Find where the given text appears and provide that cell's center as (x, y) coordinate. 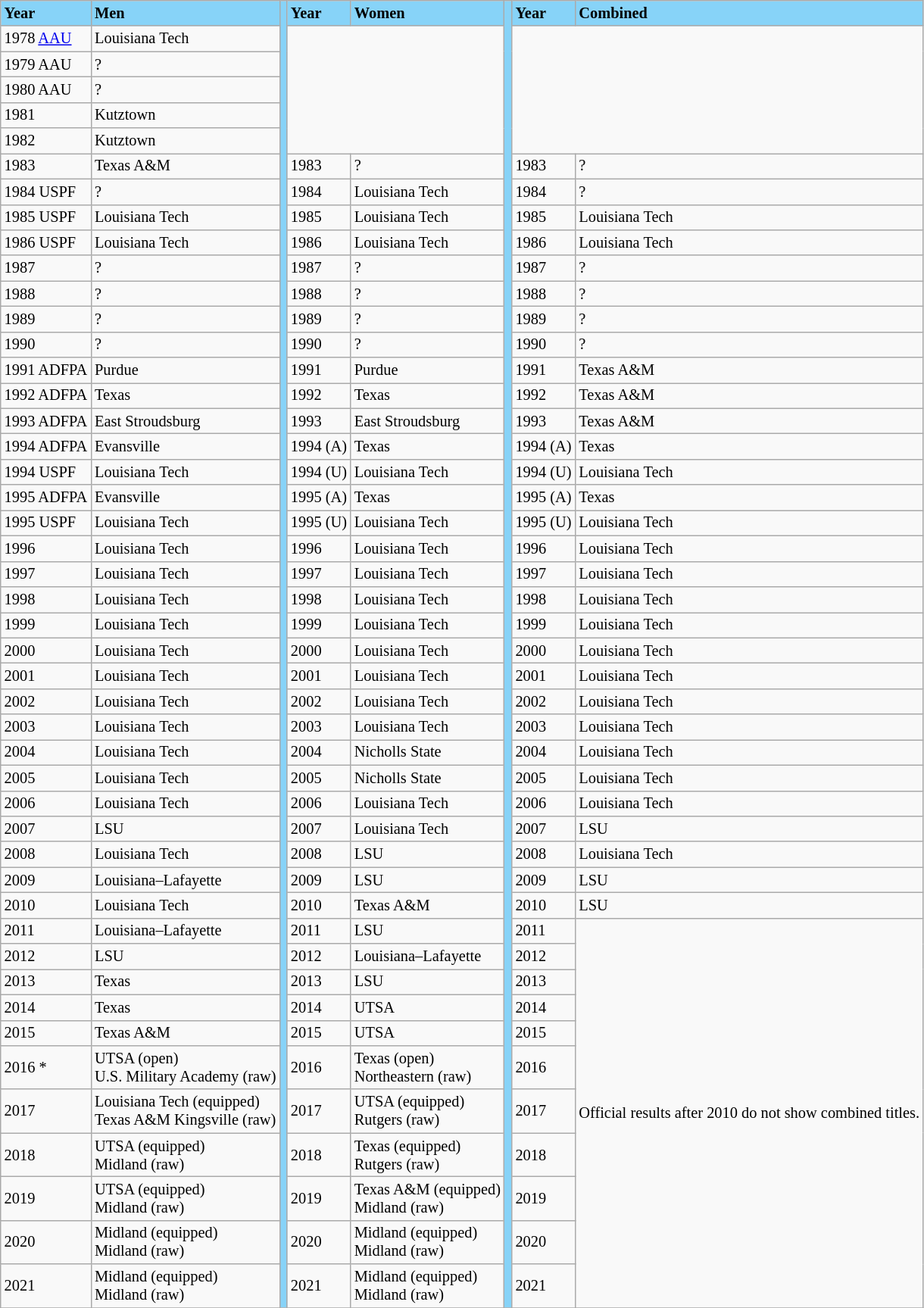
2016 * (45, 1067)
1995 USPF (45, 523)
1995 ADFPA (45, 498)
1993 ADFPA (45, 421)
1978 AAU (45, 39)
1994 ADFPA (45, 446)
1991 ADFPA (45, 370)
Louisiana Tech (equipped)Texas A&M Kingsville (raw) (185, 1111)
Combined (748, 13)
1986 USPF (45, 242)
Texas (equipped)Rutgers (raw) (427, 1155)
Men (185, 13)
1994 USPF (45, 472)
1979 AAU (45, 64)
1985 USPF (45, 217)
UTSA (open)U.S. Military Academy (raw) (185, 1067)
1982 (45, 141)
Official results after 2010 do not show combined titles. (748, 1113)
1984 USPF (45, 192)
1981 (45, 115)
UTSA (equipped)Rutgers (raw) (427, 1111)
1992 ADFPA (45, 395)
Texas A&M (equipped)Midland (raw) (427, 1198)
Texas (open)Northeastern (raw) (427, 1067)
Women (427, 13)
1980 AAU (45, 89)
